From the cell containing the given text, extract its center point as (x, y) coordinate. 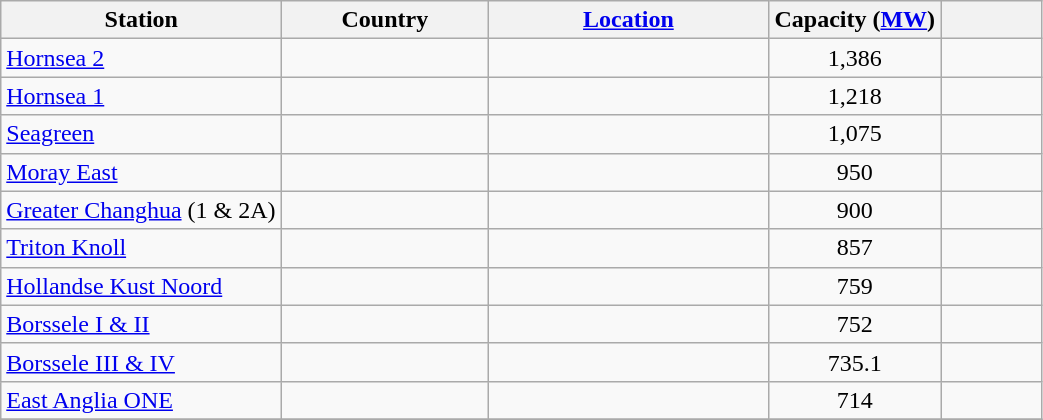
Hornsea 2 (142, 58)
Triton Knoll (142, 248)
Capacity (MW) (855, 20)
Location (628, 20)
1,075 (855, 134)
714 (855, 400)
950 (855, 172)
900 (855, 210)
759 (855, 286)
Borssele I & II (142, 324)
Hollandse Kust Noord (142, 286)
Seagreen (142, 134)
Greater Changhua (1 & 2A) (142, 210)
Moray East (142, 172)
Country (385, 20)
1,386 (855, 58)
735.1 (855, 362)
752 (855, 324)
Hornsea 1 (142, 96)
857 (855, 248)
Station (142, 20)
East Anglia ONE (142, 400)
1,218 (855, 96)
Borssele III & IV (142, 362)
